For the text-containing cell, return its midpoint in (x, y) coordinate format. 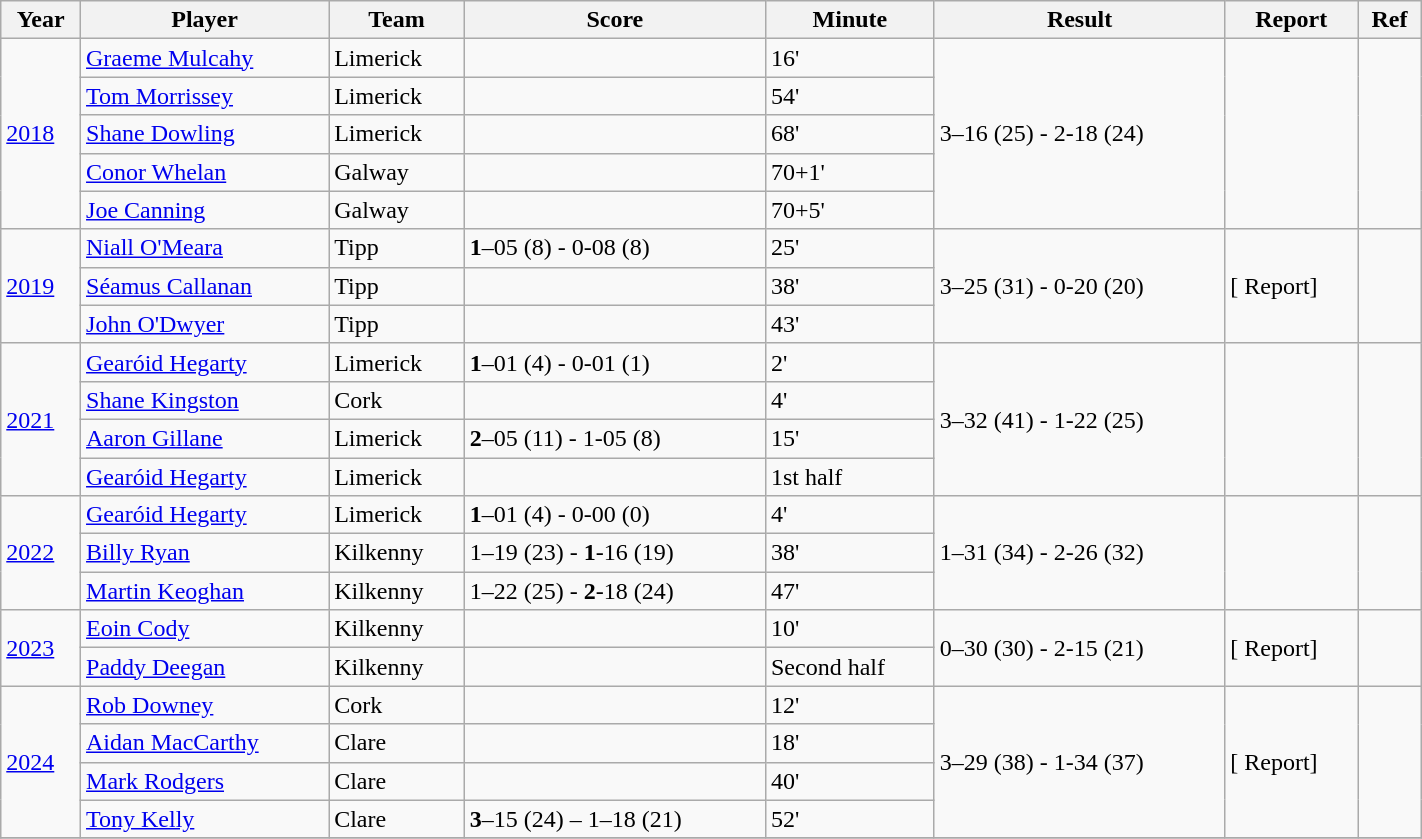
12' (850, 705)
Séamus Callanan (205, 286)
52' (850, 819)
Aaron Gillane (205, 438)
2024 (41, 762)
3–16 (25) - 2-18 (24) (1079, 134)
Niall O'Meara (205, 248)
John O'Dwyer (205, 324)
1–01 (4) - 0-01 (1) (614, 362)
68' (850, 134)
1st half (850, 477)
Rob Downey (205, 705)
Mark Rodgers (205, 781)
10' (850, 629)
2021 (41, 419)
Tony Kelly (205, 819)
2–05 (11) - 1-05 (8) (614, 438)
3–32 (41) - 1-22 (25) (1079, 419)
Year (41, 20)
Report (1292, 20)
25' (850, 248)
2023 (41, 648)
1–01 (4) - 0-00 (0) (614, 515)
Joe Canning (205, 210)
3–29 (38) - 1-34 (37) (1079, 762)
2019 (41, 286)
2022 (41, 553)
Minute (850, 20)
1–05 (8) - 0-08 (8) (614, 248)
Eoin Cody (205, 629)
Martin Keoghan (205, 591)
Team (397, 20)
2' (850, 362)
0–30 (30) - 2-15 (21) (1079, 648)
1–19 (23) - 1-16 (19) (614, 553)
Aidan MacCarthy (205, 743)
Shane Kingston (205, 400)
Ref (1390, 20)
Graeme Mulcahy (205, 58)
3–15 (24) – 1–18 (21) (614, 819)
Paddy Deegan (205, 667)
1–31 (34) - 2-26 (32) (1079, 553)
18' (850, 743)
54' (850, 96)
Tom Morrissey (205, 96)
1–22 (25) - 2-18 (24) (614, 591)
15' (850, 438)
Result (1079, 20)
40' (850, 781)
70+1' (850, 172)
Shane Dowling (205, 134)
3–25 (31) - 0-20 (20) (1079, 286)
2018 (41, 134)
Second half (850, 667)
Billy Ryan (205, 553)
43' (850, 324)
Player (205, 20)
Score (614, 20)
47' (850, 591)
16' (850, 58)
Conor Whelan (205, 172)
70+5' (850, 210)
